Search for the cell housing the specified text and yield its (X, Y) center coordinate. 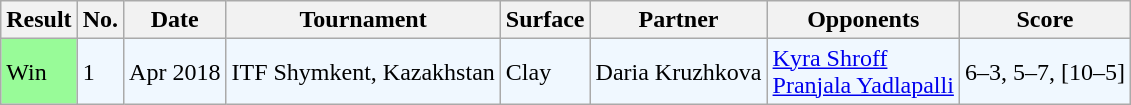
Surface (545, 20)
Clay (545, 72)
Daria Kruzhkova (678, 72)
No. (100, 20)
Result (39, 20)
Tournament (363, 20)
Kyra Shroff Pranjala Yadlapalli (863, 72)
6–3, 5–7, [10–5] (1044, 72)
ITF Shymkent, Kazakhstan (363, 72)
Opponents (863, 20)
Score (1044, 20)
Partner (678, 20)
Apr 2018 (175, 72)
Win (39, 72)
Date (175, 20)
1 (100, 72)
